Return [x, y] of the center of cell containing provided text 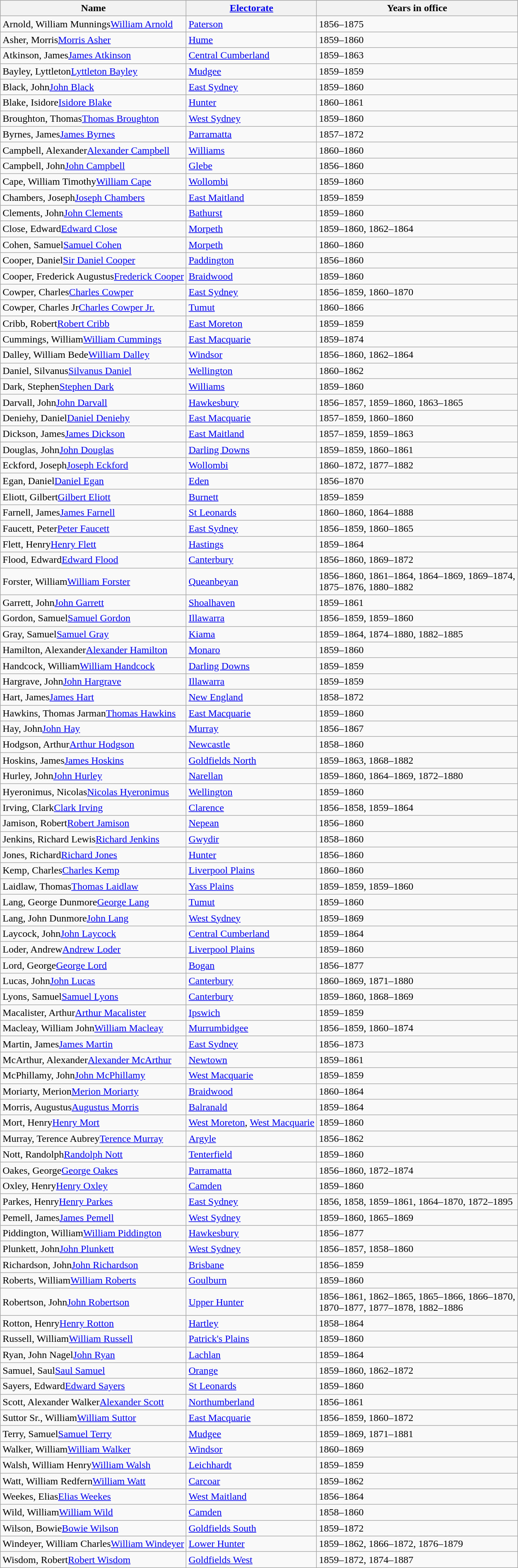
Hoskins, JamesJames Hoskins [94, 760]
1856–1859, 1860–1865 [417, 528]
Windeyer, William CharlesWilliam Windeyer [94, 1544]
1856–1860, 1872–1874 [417, 1170]
Douglas, JohnJohn Douglas [94, 449]
Gwydir [252, 839]
Martin, JamesJames Martin [94, 1044]
Hyeronimus, NicolasNicolas Hyeronimus [94, 792]
1856–1864 [417, 1497]
1856–1860, 1862–1864 [417, 355]
1857–1859, 1860–1860 [417, 418]
1856–1870 [417, 481]
Cohen, SamuelSamuel Cohen [94, 245]
Black, JohnJohn Black [94, 87]
1856–1860, 1869–1872 [417, 560]
Campbell, AlexanderAlexander Campbell [94, 150]
Cowper, Charles JrCharles Cowper Jr. [94, 308]
McArthur, AlexanderAlexander McArthur [94, 1060]
1856–1859, 1860–1870 [417, 292]
Electorate [252, 8]
Campbell, JohnJohn Campbell [94, 166]
Hart, JamesJames Hart [94, 697]
Laycock, JohnJohn Laycock [94, 934]
Kiama [252, 634]
Robertson, JohnJohn Robertson [94, 1302]
Lower Hunter [252, 1544]
Bathurst [252, 213]
Richardson, JohnJohn Richardson [94, 1265]
Queanbeyan [252, 581]
Cowper, CharlesCharles Cowper [94, 292]
1856–1861, 1862–1865, 1865–1866, 1866–1870,1870–1877, 1877–1878, 1882–1886 [417, 1302]
Roberts, WilliamWilliam Roberts [94, 1281]
Deniehy, DanielDaniel Deniehy [94, 418]
Burnett [252, 497]
Brisbane [252, 1265]
1860–1864 [417, 1091]
Dark, StephenStephen Dark [94, 386]
Bogan [252, 965]
Russell, WilliamWilliam Russell [94, 1339]
Piddington, WilliamWilliam Piddington [94, 1233]
Close, EdwardEdward Close [94, 229]
Cribb, RobertRobert Cribb [94, 323]
Paddington [252, 261]
1857–1859, 1859–1863 [417, 434]
1856–1857, 1859–1860, 1863–1865 [417, 402]
Flood, EdwardEdward Flood [94, 560]
Narellan [252, 776]
1856–1858, 1859–1864 [417, 808]
Hay, JohnJohn Hay [94, 729]
Cape, William TimothyWilliam Cape [94, 181]
Scott, Alexander WalkerAlexander Scott [94, 1402]
Gordon, SamuelSamuel Gordon [94, 618]
Macalister, ArthurArthur Macalister [94, 1013]
Hamilton, AlexanderAlexander Hamilton [94, 650]
1856–1862 [417, 1139]
Murray, Terence AubreyTerence Murray [94, 1139]
Faucett, PeterPeter Faucett [94, 528]
Daniel, SilvanusSilvanus Daniel [94, 371]
Balranald [252, 1107]
New England [252, 697]
Laidlaw, ThomasThomas Laidlaw [94, 886]
Name [94, 8]
Paterson [252, 24]
Goulburn [252, 1281]
Mort, HenryHenry Mort [94, 1123]
1858–1864 [417, 1323]
1856–1873 [417, 1044]
Goldfields West [252, 1560]
Irving, ClarkClark Irving [94, 808]
1856–1860, 1861–1864, 1864–1869, 1869–1874,1875–1876, 1880–1882 [417, 581]
Jamison, RobertRobert Jamison [94, 823]
Gray, SamuelSamuel Gray [94, 634]
Blake, IsidoreIsidore Blake [94, 103]
Sayers, EdwardEdward Sayers [94, 1386]
Patrick's Plains [252, 1339]
Kemp, CharlesCharles Kemp [94, 871]
Newtown [252, 1060]
Weekes, EliasElias Weekes [94, 1497]
Lang, John DunmoreJohn Lang [94, 918]
Loder, AndrewAndrew Loder [94, 949]
Lyons, SamuelSamuel Lyons [94, 997]
Eden [252, 481]
1856, 1858, 1859–1861, 1864–1870, 1872–1895 [417, 1201]
Carcoar [252, 1481]
West Macquarie [252, 1076]
Rotton, HenryHenry Rotton [94, 1323]
Lang, George DunmoreGeorge Lang [94, 902]
Years in office [417, 8]
1858–1872 [417, 697]
McPhillamy, JohnJohn McPhillamy [94, 1076]
1859–1860, 1868–1869 [417, 997]
Bayley, LyttletonLyttleton Bayley [94, 71]
Farnell, JamesJames Farnell [94, 513]
1859–1874 [417, 339]
Handcock, WilliamWilliam Handcock [94, 666]
1859–1864, 1874–1880, 1882–1885 [417, 634]
1860–1862 [417, 371]
Hastings [252, 544]
Cooper, Frederick AugustusFrederick Cooper [94, 276]
1856–1859, 1860–1874 [417, 1028]
Darvall, JohnJohn Darvall [94, 402]
1856–1859, 1859–1860 [417, 618]
Asher, MorrisMorris Asher [94, 40]
Walsh, William HenryWilliam Walsh [94, 1465]
Jones, RichardRichard Jones [94, 855]
Newcastle [252, 745]
1859–1863, 1868–1882 [417, 760]
Murrumbidgee [252, 1028]
Cummings, WilliamWilliam Cummings [94, 339]
Orange [252, 1370]
1859–1872 [417, 1528]
1859–1859, 1860–1861 [417, 449]
Leichhardt [252, 1465]
1859–1859, 1859–1860 [417, 886]
Pemell, JamesJames Pemell [94, 1217]
Watt, William RedfernWilliam Watt [94, 1481]
Morris, AugustusAugustus Morris [94, 1107]
Hurley, JohnJohn Hurley [94, 776]
1859–1872, 1874–1887 [417, 1560]
Goldfields North [252, 760]
Ipswich [252, 1013]
Dickson, JamesJames Dickson [94, 434]
Egan, DanielDaniel Egan [94, 481]
1856–1859 [417, 1265]
Lucas, JohnJohn Lucas [94, 981]
Clements, JohnJohn Clements [94, 213]
East Moreton [252, 323]
Argyle [252, 1139]
Wild, WilliamWilliam Wild [94, 1513]
Lachlan [252, 1355]
Eliott, GilbertGilbert Eliott [94, 497]
Wilson, BowieBowie Wilson [94, 1528]
Murray [252, 729]
1859–1862 [417, 1481]
Northumberland [252, 1402]
West Maitland [252, 1497]
Samuel, SaulSaul Samuel [94, 1370]
Oxley, HenryHenry Oxley [94, 1186]
1860–1872, 1877–1882 [417, 466]
Nott, RandolphRandolph Nott [94, 1154]
Yass Plains [252, 886]
1859–1860, 1864–1869, 1872–1880 [417, 776]
Cooper, DanielSir Daniel Cooper [94, 261]
Nepean [252, 823]
Dalley, William BedeWilliam Dalley [94, 355]
1856–1867 [417, 729]
Broughton, ThomasThomas Broughton [94, 118]
Forster, WilliamWilliam Forster [94, 581]
Walker, WilliamWilliam Walker [94, 1449]
1859–1860, 1862–1872 [417, 1370]
1857–1872 [417, 134]
Garrett, JohnJohn Garrett [94, 603]
Terry, SamuelSamuel Terry [94, 1433]
Flett, HenryHenry Flett [94, 544]
Hartley [252, 1323]
1856–1861 [417, 1402]
Arnold, William MunningsWilliam Arnold [94, 24]
Byrnes, JamesJames Byrnes [94, 134]
Macleay, William JohnWilliam Macleay [94, 1028]
1856–1875 [417, 24]
1860–1866 [417, 308]
1859–1862, 1866–1872, 1876–1879 [417, 1544]
1860–1869 [417, 1449]
Lord, GeorgeGeorge Lord [94, 965]
Shoalhaven [252, 603]
Clarence [252, 808]
Eckford, JosephJoseph Eckford [94, 466]
Monaro [252, 650]
Ryan, John NagelJohn Ryan [94, 1355]
Jenkins, Richard LewisRichard Jenkins [94, 839]
Upper Hunter [252, 1302]
1856–1857, 1858–1860 [417, 1249]
Hodgson, ArthurArthur Hodgson [94, 745]
Oakes, GeorgeGeorge Oakes [94, 1170]
1859–1869, 1871–1881 [417, 1433]
1860–1860, 1864–1888 [417, 513]
1859–1863 [417, 55]
1859–1869 [417, 918]
Goldfields South [252, 1528]
West Moreton, West Macquarie [252, 1123]
Chambers, JosephJoseph Chambers [94, 198]
Suttor Sr., WilliamWilliam Suttor [94, 1418]
Wisdom, RobertRobert Wisdom [94, 1560]
Glebe [252, 166]
1860–1869, 1871–1880 [417, 981]
Tenterfield [252, 1154]
Hargrave, JohnJohn Hargrave [94, 681]
Plunkett, JohnJohn Plunkett [94, 1249]
Moriarty, MerionMerion Moriarty [94, 1091]
1856–1859, 1860–1872 [417, 1418]
Parkes, HenryHenry Parkes [94, 1201]
1860–1861 [417, 103]
1859–1860, 1862–1864 [417, 229]
Atkinson, JamesJames Atkinson [94, 55]
Hawkins, Thomas JarmanThomas Hawkins [94, 713]
1859–1860, 1865–1869 [417, 1217]
Hume [252, 40]
